Extract the (X, Y) coordinate from the center of the cell holding the provided text.  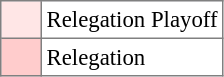
Relegation Playoff (132, 20)
Relegation (132, 57)
